From the cell containing the given text, extract its center point as (x, y) coordinate. 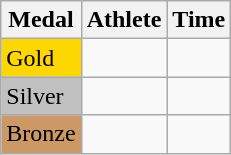
Gold (41, 58)
Time (199, 20)
Silver (41, 96)
Bronze (41, 134)
Medal (41, 20)
Athlete (124, 20)
